Pinpoint the cell where the given text exists, returning its (X, Y) midpoint coordinate. 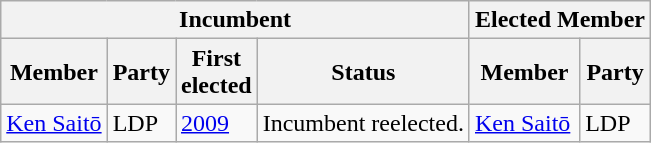
Firstelected (217, 72)
Status (363, 72)
2009 (217, 123)
Incumbent reelected. (363, 123)
Elected Member (560, 20)
Incumbent (236, 20)
